Pinpoint the cell where the given text exists, returning its (X, Y) midpoint coordinate. 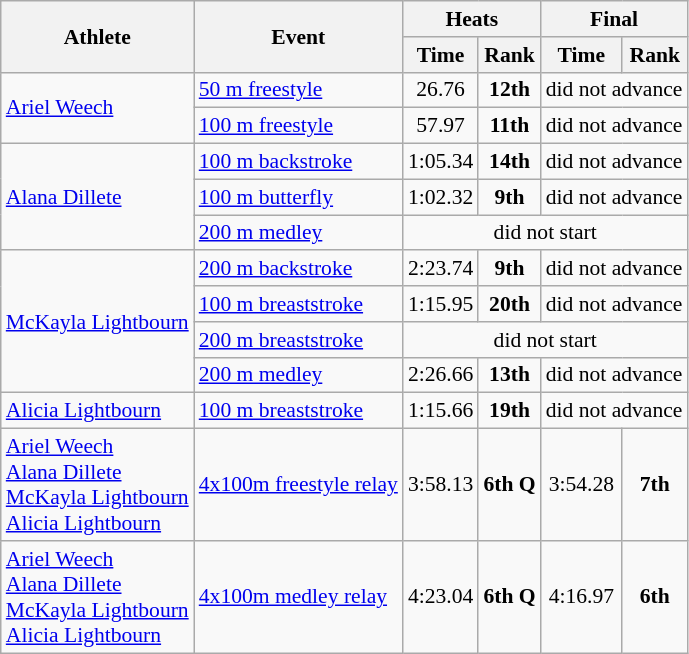
200 m backstroke (298, 269)
Alana Dillete (98, 198)
100 m butterfly (298, 197)
Heats (472, 19)
4:23.04 (440, 597)
13th (509, 375)
20th (509, 304)
100 m backstroke (298, 162)
Final (614, 19)
57.97 (440, 126)
3:54.28 (582, 485)
6th (654, 597)
2:26.66 (440, 375)
3:58.13 (440, 485)
1:15.95 (440, 304)
4:16.97 (582, 597)
19th (509, 411)
14th (509, 162)
26.76 (440, 90)
7th (654, 485)
100 m freestyle (298, 126)
1:02.32 (440, 197)
12th (509, 90)
4x100m medley relay (298, 597)
2:23.74 (440, 269)
1:05.34 (440, 162)
Athlete (98, 36)
Event (298, 36)
11th (509, 126)
McKayla Lightbourn (98, 322)
Alicia Lightbourn (98, 411)
4x100m freestyle relay (298, 485)
1:15.66 (440, 411)
50 m freestyle (298, 90)
Ariel Weech (98, 108)
200 m breaststroke (298, 340)
